For the text-containing cell, return its midpoint in [X, Y] coordinate format. 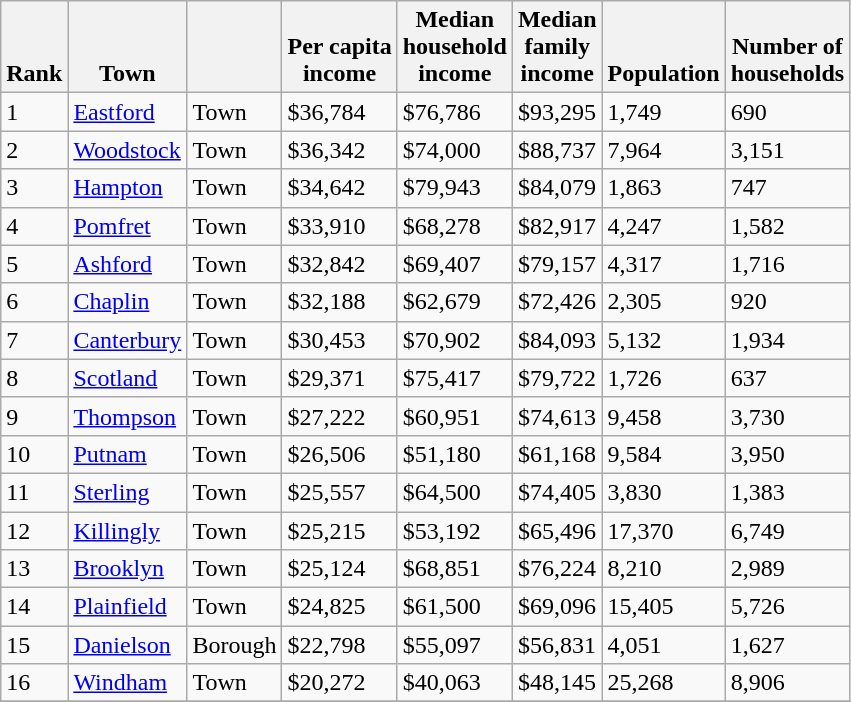
3,950 [787, 454]
$84,093 [557, 340]
$79,943 [454, 188]
920 [787, 302]
Hampton [128, 188]
$79,157 [557, 264]
2 [34, 150]
1,863 [664, 188]
10 [34, 454]
4,317 [664, 264]
8,210 [664, 569]
8 [34, 378]
$74,000 [454, 150]
1,749 [664, 112]
13 [34, 569]
$64,500 [454, 492]
$76,786 [454, 112]
690 [787, 112]
$56,831 [557, 645]
$29,371 [340, 378]
$51,180 [454, 454]
1,716 [787, 264]
4,247 [664, 226]
$65,496 [557, 531]
$69,407 [454, 264]
Pomfret [128, 226]
$68,851 [454, 569]
5,726 [787, 607]
1,627 [787, 645]
$60,951 [454, 416]
$40,063 [454, 683]
3,151 [787, 150]
$68,278 [454, 226]
$82,917 [557, 226]
Killingly [128, 531]
Rank [34, 47]
$48,145 [557, 683]
$62,679 [454, 302]
2,305 [664, 302]
$36,342 [340, 150]
Population [664, 47]
$36,784 [340, 112]
8,906 [787, 683]
4 [34, 226]
747 [787, 188]
$20,272 [340, 683]
1,383 [787, 492]
7 [34, 340]
Putnam [128, 454]
$33,910 [340, 226]
6,749 [787, 531]
15 [34, 645]
1,582 [787, 226]
$30,453 [340, 340]
$32,188 [340, 302]
$72,426 [557, 302]
$74,613 [557, 416]
Per capitaincome [340, 47]
5,132 [664, 340]
$75,417 [454, 378]
$25,557 [340, 492]
Chaplin [128, 302]
Woodstock [128, 150]
$74,405 [557, 492]
12 [34, 531]
5 [34, 264]
$61,500 [454, 607]
14 [34, 607]
$70,902 [454, 340]
Medianhouseholdincome [454, 47]
Ashford [128, 264]
1,934 [787, 340]
2,989 [787, 569]
Windham [128, 683]
9,458 [664, 416]
4,051 [664, 645]
$34,642 [340, 188]
3,730 [787, 416]
7,964 [664, 150]
Medianfamilyincome [557, 47]
16 [34, 683]
$84,079 [557, 188]
$32,842 [340, 264]
6 [34, 302]
1 [34, 112]
Eastford [128, 112]
9,584 [664, 454]
$79,722 [557, 378]
1,726 [664, 378]
9 [34, 416]
17,370 [664, 531]
$69,096 [557, 607]
$22,798 [340, 645]
Brooklyn [128, 569]
637 [787, 378]
3 [34, 188]
$24,825 [340, 607]
$61,168 [557, 454]
Borough [234, 645]
$26,506 [340, 454]
$25,124 [340, 569]
11 [34, 492]
Plainfield [128, 607]
$25,215 [340, 531]
Sterling [128, 492]
$53,192 [454, 531]
Danielson [128, 645]
25,268 [664, 683]
$88,737 [557, 150]
3,830 [664, 492]
$93,295 [557, 112]
15,405 [664, 607]
$76,224 [557, 569]
Number ofhouseholds [787, 47]
Canterbury [128, 340]
Thompson [128, 416]
Scotland [128, 378]
$55,097 [454, 645]
$27,222 [340, 416]
